For the text-containing cell, return its midpoint in [x, y] coordinate format. 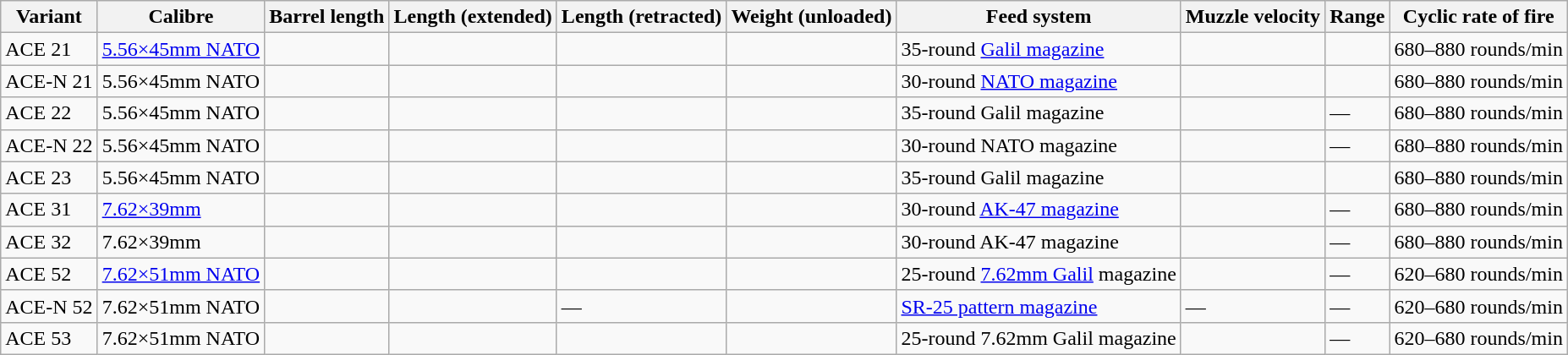
ACE 32 [49, 242]
ACE-N 21 [49, 81]
Weight (unloaded) [812, 17]
Variant [49, 17]
Length (extended) [473, 17]
ACE 21 [49, 49]
ACE 23 [49, 177]
ACE 31 [49, 210]
ACE-N 52 [49, 306]
ACE 22 [49, 113]
Feed system [1039, 17]
ACE 52 [49, 274]
Barrel length [326, 17]
ACE-N 22 [49, 145]
Range [1357, 17]
Muzzle velocity [1253, 17]
ACE 53 [49, 338]
Cyclic rate of fire [1478, 17]
SR-25 pattern magazine [1039, 306]
Calibre [181, 17]
Length (retracted) [641, 17]
